Find where the given text appears and provide that cell's center as [X, Y] coordinate. 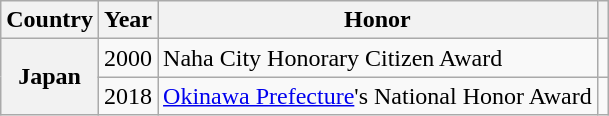
Okinawa Prefecture's National Honor Award [378, 96]
Naha City Honorary Citizen Award [378, 58]
2000 [128, 58]
Year [128, 20]
Japan [50, 77]
Country [50, 20]
2018 [128, 96]
Honor [378, 20]
